Capture the cell that displays the provided text and extract its (X, Y) central coordinate. 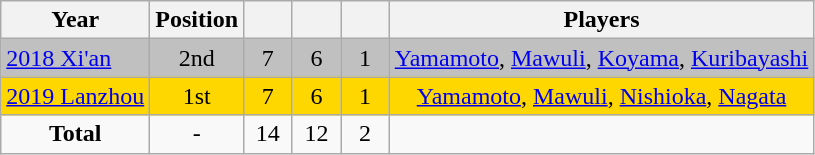
2 (366, 134)
2019 Lanzhou (76, 96)
Position (197, 20)
12 (316, 134)
Year (76, 20)
Players (602, 20)
2nd (197, 58)
1st (197, 96)
Yamamoto, Mawuli, Koyama, Kuribayashi (602, 58)
2018 Xi'an (76, 58)
Total (76, 134)
- (197, 134)
14 (268, 134)
Yamamoto, Mawuli, Nishioka, Nagata (602, 96)
